Capture the cell that displays the provided text and extract its (X, Y) central coordinate. 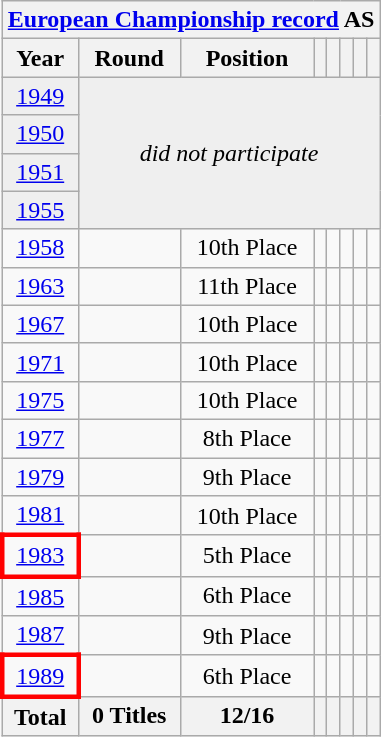
1967 (40, 324)
1983 (40, 556)
1979 (40, 477)
1955 (40, 210)
Round (129, 58)
11th Place (246, 286)
12/16 (246, 716)
5th Place (246, 556)
1977 (40, 438)
8th Place (246, 438)
1975 (40, 400)
1989 (40, 676)
1949 (40, 96)
1985 (40, 596)
1950 (40, 134)
1987 (40, 636)
1971 (40, 362)
Year (40, 58)
0 Titles (129, 716)
European Championship record AS (191, 20)
did not participate (229, 153)
1981 (40, 516)
1963 (40, 286)
1958 (40, 248)
1951 (40, 172)
Total (40, 716)
Position (246, 58)
